Pinpoint the cell where the given text exists, returning its [x, y] midpoint coordinate. 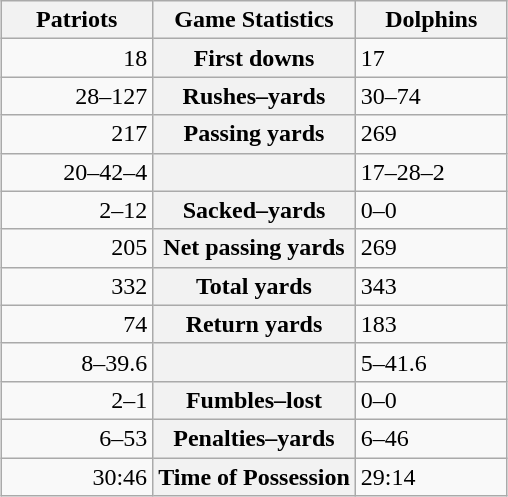
74 [77, 324]
Time of Possession [254, 477]
Patriots [77, 20]
17 [431, 58]
20–42–4 [77, 172]
6–53 [77, 438]
18 [77, 58]
205 [77, 248]
28–127 [77, 96]
2–12 [77, 210]
5–41.6 [431, 362]
Net passing yards [254, 248]
30:46 [77, 477]
Total yards [254, 286]
332 [77, 286]
6–46 [431, 438]
Passing yards [254, 134]
Return yards [254, 324]
217 [77, 134]
Penalties–yards [254, 438]
2–1 [77, 400]
29:14 [431, 477]
343 [431, 286]
Sacked–yards [254, 210]
Dolphins [431, 20]
30–74 [431, 96]
183 [431, 324]
Game Statistics [254, 20]
17–28–2 [431, 172]
Fumbles–lost [254, 400]
Rushes–yards [254, 96]
8–39.6 [77, 362]
First downs [254, 58]
